Locate the cell with the specified text and output its (x, y) center coordinate. 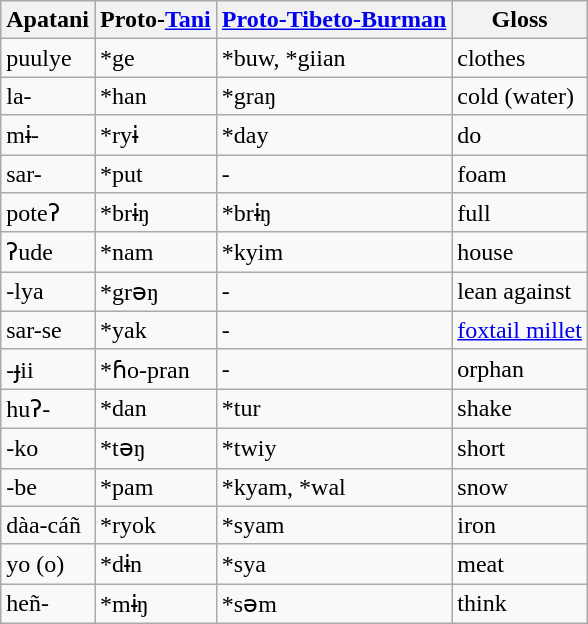
Apatani (48, 20)
shake (520, 409)
-lya (48, 292)
*sya (334, 564)
huʔ- (48, 409)
*put (155, 173)
think (520, 604)
full (520, 213)
sar-se (48, 330)
orphan (520, 369)
heñ- (48, 604)
*ɦo-pran (155, 369)
ʔude (48, 252)
la- (48, 96)
*dɨn (155, 564)
dàa-cáñ (48, 525)
*ryɨ (155, 135)
*han (155, 96)
meat (520, 564)
iron (520, 525)
*yak (155, 330)
Proto-Tibeto-Burman (334, 20)
*mɨŋ (155, 604)
*səm (334, 604)
clothes (520, 58)
*dan (155, 409)
yo (o) (48, 564)
*təŋ (155, 448)
*syam (334, 525)
*kyim (334, 252)
*twiy (334, 448)
sar- (48, 173)
*kyam, *wal (334, 487)
*nam (155, 252)
short (520, 448)
poteʔ (48, 213)
mɨ- (48, 135)
do (520, 135)
*tur (334, 409)
foam (520, 173)
*day (334, 135)
*graŋ (334, 96)
snow (520, 487)
*ryok (155, 525)
*buw, *giian (334, 58)
-ko (48, 448)
*ge (155, 58)
foxtail millet (520, 330)
*grəŋ (155, 292)
-ɟii (48, 369)
house (520, 252)
cold (water) (520, 96)
-be (48, 487)
*pam (155, 487)
puulye (48, 58)
lean against (520, 292)
Gloss (520, 20)
Proto-Tani (155, 20)
